Locate the cell with the specified text and output its [x, y] center coordinate. 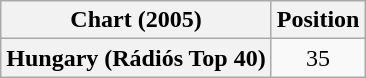
Position [318, 20]
Chart (2005) [136, 20]
Hungary (Rádiós Top 40) [136, 58]
35 [318, 58]
